Detect which cell encompasses the target text, then output its (x, y) center coordinate. 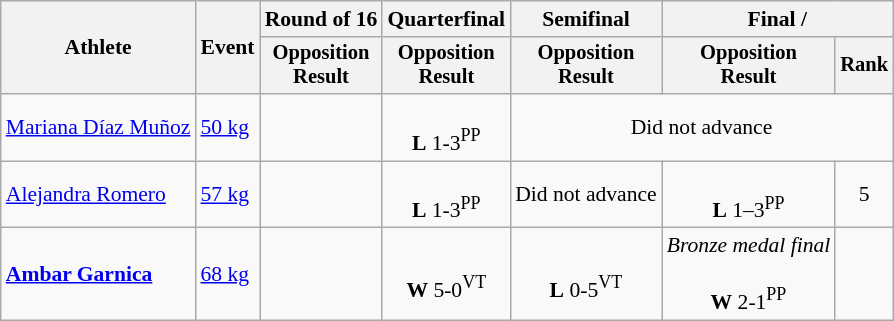
L 1–3PP (749, 194)
Round of 16 (322, 19)
Mariana Díaz Muñoz (98, 128)
Rank (864, 66)
57 kg (227, 194)
L 0-5VT (586, 274)
Quarterfinal (446, 19)
Ambar Garnica (98, 274)
50 kg (227, 128)
Final / (778, 19)
Alejandra Romero (98, 194)
Semifinal (586, 19)
5 (864, 194)
W 5-0VT (446, 274)
Event (227, 48)
Athlete (98, 48)
Bronze medal finalW 2-1PP (749, 274)
68 kg (227, 274)
